Find where the given text appears and provide that cell's center as (x, y) coordinate. 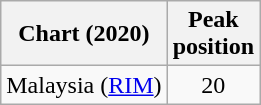
Chart (2020) (84, 34)
20 (213, 85)
Malaysia (RIM) (84, 85)
Peakposition (213, 34)
